From the cell containing the given text, extract its center point as [x, y] coordinate. 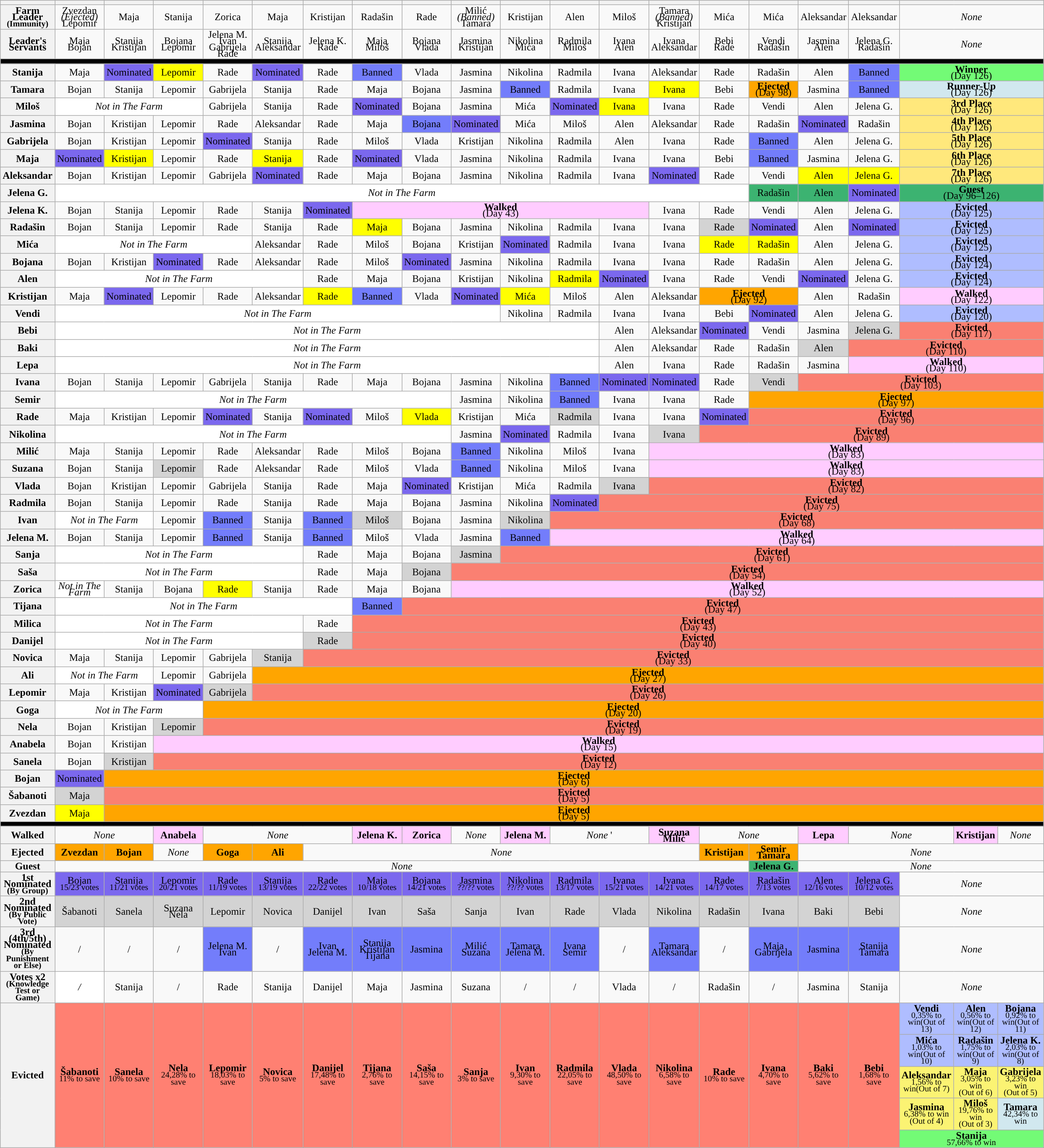
MajaBojan [79, 44]
Ivana4,70% to save [774, 1075]
Radmila13/17 votes [575, 884]
Ejected (Day 20) [623, 710]
Runner-Up (Day 126) [971, 90]
5th Place (Day 126) [971, 141]
StanijaTamara [874, 949]
Jelena K.Rade [328, 44]
VendiRadašin [774, 44]
TamaraJelena M. [525, 949]
2nd Nominated(By Public Vote) [28, 911]
Evicted (Day 110) [946, 347]
Tijana2,76% to save [377, 1075]
BebiRade [724, 44]
Walked [28, 835]
Winner (Day 126) [971, 72]
Evicted (Day 75) [822, 503]
IvanaSemir [575, 949]
Sanja3% to save [476, 1075]
Lepomir18,03% to save [228, 1075]
Bebi1,68% to save [874, 1075]
Jelena M.Ivan [228, 949]
Evicted (Day 40) [698, 641]
Bojan15/23 votes [79, 884]
Leader's Servants [28, 44]
Evicted (Day 68) [797, 520]
Radmila22,05% to save [575, 1075]
JasminaKristijan [476, 44]
SemirTamara [774, 852]
Stanija11/21 votes [129, 884]
Evicted (Day 54) [747, 571]
Evicted (Day 120) [971, 313]
Vlada48,50% to save [624, 1075]
Guest (Day 96–126) [971, 193]
Evicted (Day 96) [896, 417]
Ivana15/21 votes [624, 884]
Mića1,03% to win(Out of 10) [926, 1051]
Milić [28, 451]
BojanaVlada [426, 44]
BojanaLepomir [178, 44]
Milić (Banned)Tamara [476, 17]
3rd (4th/5th) Nominated(By Punishment or Else) [28, 949]
StanijaKristijan [129, 44]
Evicted (Day 47) [723, 606]
Gabrijela3,23% to win(Out of 5) [1020, 1082]
Ejected (Day 6) [574, 779]
Semir [28, 399]
Saša14,15% to save [426, 1075]
Evicted [28, 1075]
Bojana0,92% to win(Out of 11) [1020, 1019]
MajaMiloš [377, 44]
Jasmina??/?? votes [476, 884]
Walked (Day 52) [747, 589]
Walked (Day 110) [946, 365]
NikolinaMića [525, 44]
Ejected [28, 852]
Nikolina6,58% to save [674, 1075]
Ejected (Day 92) [749, 296]
Walked (Day 122) [971, 296]
Jasmina6,38% to win(Out of 4) [926, 1114]
Farm Leader(Immunity) [28, 17]
Ivana14/21 votes [674, 884]
Ejected (Day 5) [574, 813]
SuzanaNela [178, 911]
JasminaAlen [823, 44]
Jelena M. IvanGabrijela Rade [228, 44]
Maja10/18 votes [377, 884]
Nela24,28% to save [178, 1075]
TamaraAleksandar [674, 949]
Evicted (Day 89) [871, 434]
Rade22/22 votes [328, 884]
Bojana14/21 votes [426, 884]
None ' [599, 835]
Maja3,05% to win(Out of 6) [976, 1082]
Walked (Day 64) [797, 537]
Evicted (Day 103) [921, 383]
Tamara (Banned)Kristijan [674, 17]
IvanaAleksandar [674, 44]
Jelena G. 10/12 votes [874, 884]
1st Nominated(By Group) [28, 884]
Evicted (Day 82) [846, 486]
Evicted (Day 26) [648, 692]
Zvezdan (Ejected)Lepomir [79, 17]
Tijana [28, 606]
Ejected (Day 97) [896, 399]
Jelena K.2,03% to win(Out of 8) [1020, 1051]
StanijaKristijanTijana [377, 949]
Stanija57,66% to win [971, 1139]
Votes x2(Knowledge Test or Game) [28, 987]
Alen0,56% to win(Out of 12) [976, 1019]
Evicted (Day 61) [772, 555]
Evicted (Day 5) [574, 796]
IvanaAlen [624, 44]
Nikolina??/?? votes [525, 884]
Rade14/17 votes [724, 884]
Aleksandar1,56% to win(Out of 7) [926, 1082]
Rade10% to save [724, 1075]
Jelena G.Radašin [874, 44]
Walked (Day 15) [599, 744]
Evicted (Day 43) [698, 624]
7th Place (Day 126) [971, 175]
Radašin 7/13 votes [774, 884]
Novica5% to save [277, 1075]
Lepomir20/21 votes [178, 884]
Baki5,62% to save [823, 1075]
Milica [28, 624]
Sanela10% to save [129, 1075]
Šabanoti11% to save [79, 1075]
Tamara42,34% to win [1020, 1114]
Evicted (Day 33) [673, 658]
IvanJelena M. [328, 949]
Walked (Day 43) [500, 210]
MilićSuzana [476, 949]
6th Place (Day 126) [971, 159]
Ejected (Day 27) [648, 676]
Vendi 0,35% to win(Out of 13) [926, 1019]
Ejected (Day 98) [774, 90]
Danijel17,48% to save [328, 1075]
Radašin1,75% to win(Out of 9) [976, 1051]
Evicted (Day 12) [599, 761]
Evicted (Day 19) [623, 727]
4th Place (Day 126) [971, 124]
Nela [28, 727]
RadmilaMiloš [575, 44]
3rd Place (Day 126) [971, 107]
Tamara [28, 90]
Alen 12/16 votes [823, 884]
Evicted (Day 117) [971, 331]
Guest [28, 866]
Miloš19,76% to win(Out of 3) [976, 1114]
Stanija13/19 votes [277, 884]
StanijaAleksandar [277, 44]
Rade11/19 votes [228, 884]
SuzanaMilić [674, 835]
MajaGabrijela [774, 949]
Ivan9,30% to save [525, 1075]
